Capture the cell that displays the provided text and extract its [X, Y] central coordinate. 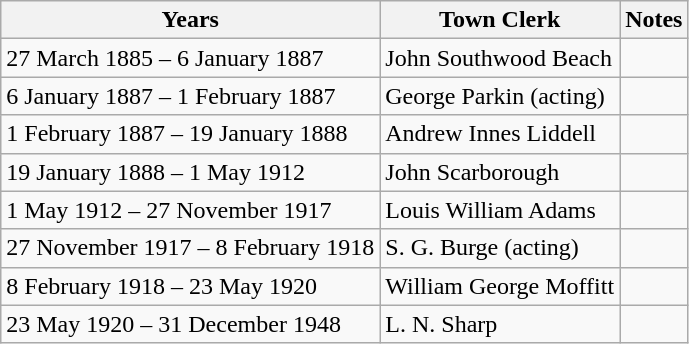
27 November 1917 – 8 February 1918 [190, 248]
John Scarborough [500, 172]
19 January 1888 – 1 May 1912 [190, 172]
6 January 1887 – 1 February 1887 [190, 96]
Years [190, 20]
1 May 1912 – 27 November 1917 [190, 210]
23 May 1920 – 31 December 1948 [190, 324]
George Parkin (acting) [500, 96]
John Southwood Beach [500, 58]
L. N. Sharp [500, 324]
William George Moffitt [500, 286]
8 February 1918 – 23 May 1920 [190, 286]
1 February 1887 – 19 January 1888 [190, 134]
27 March 1885 – 6 January 1887 [190, 58]
Notes [654, 20]
Louis William Adams [500, 210]
Andrew Innes Liddell [500, 134]
Town Clerk [500, 20]
S. G. Burge (acting) [500, 248]
